Return the [x, y] coordinate for the center point of the cell that contains the specified text.  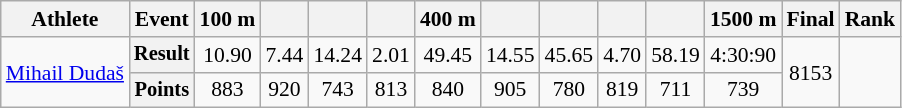
4.70 [622, 55]
Mihail Dudaš [65, 72]
Event [162, 19]
14.24 [338, 55]
743 [338, 90]
819 [622, 90]
920 [284, 90]
840 [448, 90]
45.65 [570, 55]
Rank [870, 19]
Points [162, 90]
1500 m [744, 19]
10.90 [228, 55]
Result [162, 55]
14.55 [510, 55]
883 [228, 90]
813 [391, 90]
4:30:90 [744, 55]
780 [570, 90]
8153 [811, 72]
905 [510, 90]
100 m [228, 19]
49.45 [448, 55]
2.01 [391, 55]
7.44 [284, 55]
711 [676, 90]
Athlete [65, 19]
739 [744, 90]
400 m [448, 19]
Final [811, 19]
58.19 [676, 55]
